Capture the cell that displays the provided text and extract its [x, y] central coordinate. 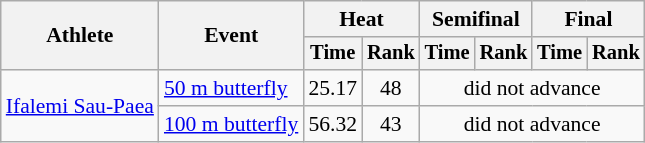
Ifalemi Sau-Paea [80, 106]
Heat [361, 19]
25.17 [332, 88]
Event [231, 36]
100 m butterfly [231, 124]
56.32 [332, 124]
50 m butterfly [231, 88]
Athlete [80, 36]
Semifinal [476, 19]
Final [588, 19]
43 [391, 124]
48 [391, 88]
